Find where the given text appears and provide that cell's center as (X, Y) coordinate. 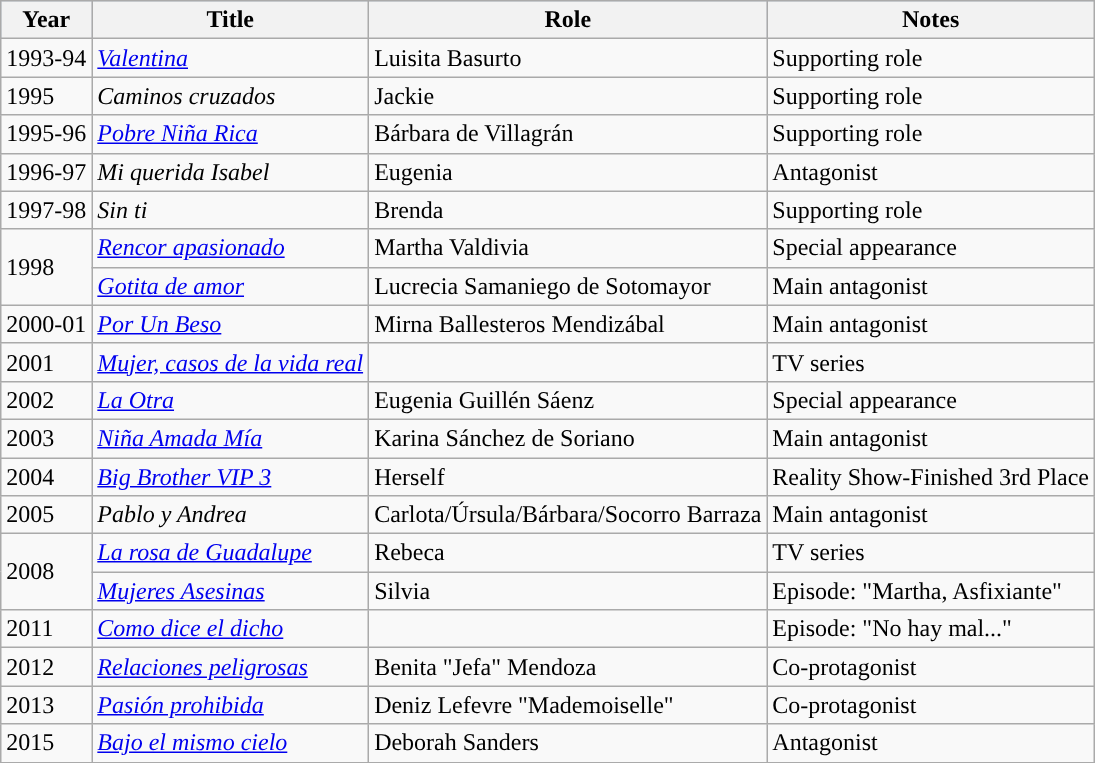
Valentina (230, 58)
Title (230, 20)
La rosa de Guadalupe (230, 553)
Silvia (568, 591)
2011 (46, 629)
1996-97 (46, 172)
2012 (46, 667)
Luisita Basurto (568, 58)
2013 (46, 705)
Jackie (568, 96)
2015 (46, 743)
Por Un Beso (230, 324)
Pablo y Andrea (230, 515)
Bajo el mismo cielo (230, 743)
2004 (46, 477)
Big Brother VIP 3 (230, 477)
La Otra (230, 400)
Episode: "Martha, Asfixiante" (931, 591)
2002 (46, 400)
Lucrecia Samaniego de Sotomayor (568, 286)
Mujeres Asesinas (230, 591)
Sin ti (230, 210)
Eugenia (568, 172)
Year (46, 20)
Mi querida Isabel (230, 172)
Como dice el dicho (230, 629)
Deborah Sanders (568, 743)
Mujer, casos de la vida real (230, 362)
2000-01 (46, 324)
Mirna Ballesteros Mendizábal (568, 324)
1997-98 (46, 210)
Rencor apasionado (230, 248)
Reality Show-Finished 3rd Place (931, 477)
Niña Amada Mía (230, 438)
Carlota/Úrsula/Bárbara/Socorro Barraza (568, 515)
Role (568, 20)
Relaciones peligrosas (230, 667)
2008 (46, 572)
Brenda (568, 210)
Notes (931, 20)
Deniz Lefevre "Mademoiselle" (568, 705)
Episode: "No hay mal..." (931, 629)
2001 (46, 362)
1995 (46, 96)
Bárbara de Villagrán (568, 134)
Martha Valdivia (568, 248)
Gotita de amor (230, 286)
Pobre Niña Rica (230, 134)
Herself (568, 477)
1998 (46, 267)
Rebeca (568, 553)
Caminos cruzados (230, 96)
1995-96 (46, 134)
1993-94 (46, 58)
Karina Sánchez de Soriano (568, 438)
2003 (46, 438)
Pasión prohibida (230, 705)
Benita "Jefa" Mendoza (568, 667)
2005 (46, 515)
Eugenia Guillén Sáenz (568, 400)
